For the text-containing cell, return its midpoint in (X, Y) coordinate format. 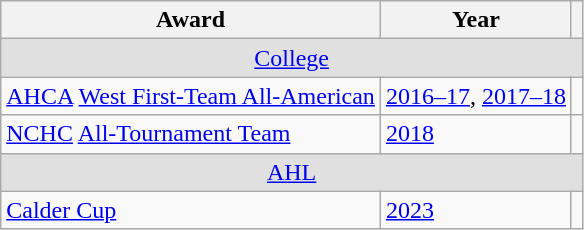
NCHC All-Tournament Team (191, 134)
Calder Cup (191, 210)
Year (476, 20)
2023 (476, 210)
2016–17, 2017–18 (476, 96)
College (292, 58)
2018 (476, 134)
Award (191, 20)
AHCA West First-Team All-American (191, 96)
AHL (292, 172)
